For the text-containing cell, return its midpoint in (X, Y) coordinate format. 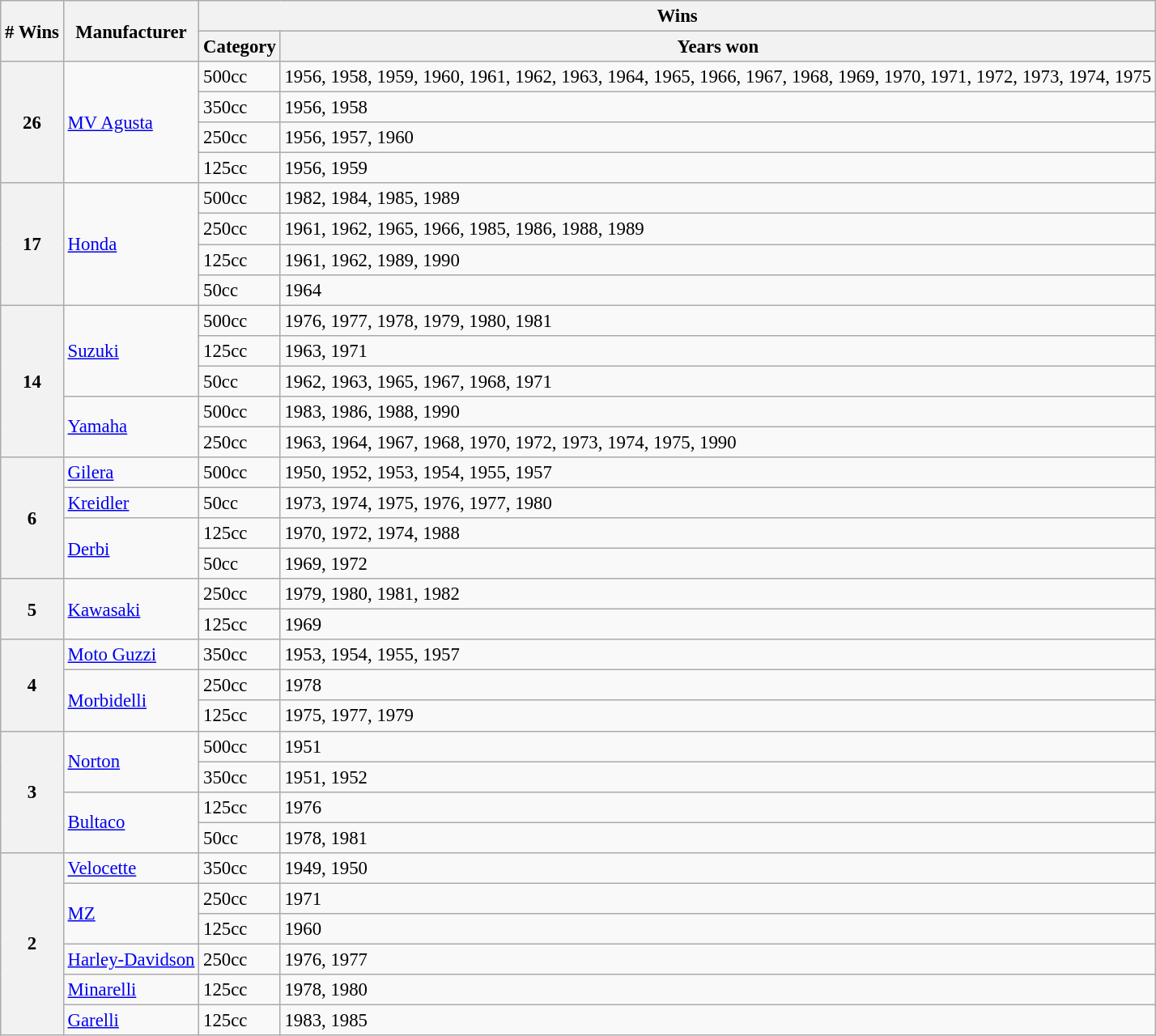
2 (32, 945)
1953, 1954, 1955, 1957 (717, 655)
Manufacturer (131, 31)
Morbidelli (131, 701)
1975, 1977, 1979 (717, 716)
1969, 1972 (717, 564)
1970, 1972, 1974, 1988 (717, 533)
1956, 1958 (717, 108)
1963, 1971 (717, 350)
Suzuki (131, 351)
1983, 1985 (717, 1021)
1979, 1980, 1981, 1982 (717, 594)
3 (32, 792)
Garelli (131, 1021)
1963, 1964, 1967, 1968, 1970, 1972, 1973, 1974, 1975, 1990 (717, 442)
Moto Guzzi (131, 655)
Norton (131, 761)
Kreidler (131, 503)
Velocette (131, 868)
1971 (717, 898)
1960 (717, 929)
1983, 1986, 1988, 1990 (717, 412)
1951 (717, 746)
Gilera (131, 473)
14 (32, 381)
MV Agusta (131, 122)
Years won (717, 47)
1969 (717, 625)
Harley-Davidson (131, 959)
5 (32, 609)
1976, 1977 (717, 959)
1950, 1952, 1953, 1954, 1955, 1957 (717, 473)
1982, 1984, 1985, 1989 (717, 198)
1978, 1981 (717, 838)
1961, 1962, 1965, 1966, 1985, 1986, 1988, 1989 (717, 229)
1978 (717, 686)
4 (32, 685)
1962, 1963, 1965, 1967, 1968, 1971 (717, 381)
Wins (678, 16)
1949, 1950 (717, 868)
1976, 1977, 1978, 1979, 1980, 1981 (717, 321)
6 (32, 518)
1956, 1958, 1959, 1960, 1961, 1962, 1963, 1964, 1965, 1966, 1967, 1968, 1969, 1970, 1971, 1972, 1973, 1974, 1975 (717, 77)
Minarelli (131, 990)
Honda (131, 244)
26 (32, 122)
Derbi (131, 549)
1973, 1974, 1975, 1976, 1977, 1980 (717, 503)
1956, 1959 (717, 168)
# Wins (32, 31)
1976 (717, 807)
1964 (717, 290)
Kawasaki (131, 609)
1956, 1957, 1960 (717, 138)
MZ (131, 913)
Yamaha (131, 427)
1961, 1962, 1989, 1990 (717, 260)
17 (32, 244)
Category (240, 47)
1951, 1952 (717, 777)
1978, 1980 (717, 990)
Bultaco (131, 822)
